Locate the cell with the specified text and output its [X, Y] center coordinate. 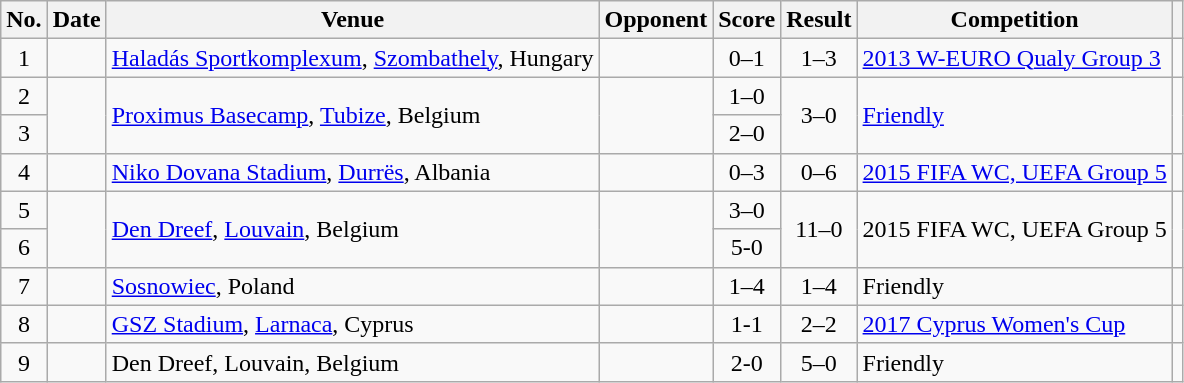
Competition [1014, 20]
Sosnowiec, Poland [352, 286]
2 [24, 96]
2–0 [747, 134]
No. [24, 20]
2-0 [747, 362]
5 [24, 210]
Date [76, 20]
1 [24, 58]
Haladás Sportkomplexum, Szombathely, Hungary [352, 58]
8 [24, 324]
4 [24, 172]
2013 W-EURO Qualy Group 3 [1014, 58]
0–3 [747, 172]
5–0 [819, 362]
Niko Dovana Stadium, Durrës, Albania [352, 172]
Venue [352, 20]
6 [24, 248]
9 [24, 362]
7 [24, 286]
1–0 [747, 96]
Proximus Basecamp, Tubize, Belgium [352, 115]
Opponent [656, 20]
0–1 [747, 58]
2017 Cyprus Women's Cup [1014, 324]
11–0 [819, 229]
0–6 [819, 172]
1–3 [819, 58]
2–2 [819, 324]
1-1 [747, 324]
Result [819, 20]
3 [24, 134]
Score [747, 20]
GSZ Stadium, Larnaca, Cyprus [352, 324]
5-0 [747, 248]
